For the text-containing cell, return its midpoint in [x, y] coordinate format. 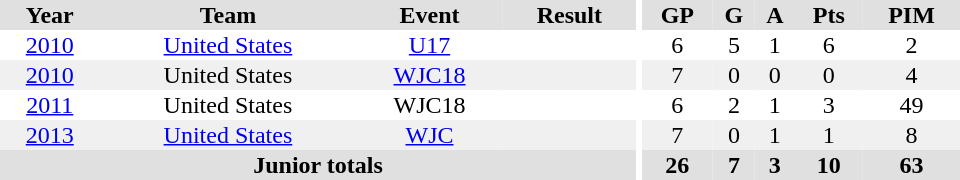
A [775, 15]
63 [912, 165]
8 [912, 135]
26 [678, 165]
GP [678, 15]
49 [912, 105]
Junior totals [318, 165]
2013 [50, 135]
Year [50, 15]
5 [734, 45]
G [734, 15]
PIM [912, 15]
2011 [50, 105]
10 [829, 165]
Pts [829, 15]
WJC [429, 135]
4 [912, 75]
U17 [429, 45]
Result [570, 15]
Event [429, 15]
Team [228, 15]
